Pinpoint the cell where the given text exists, returning its (x, y) midpoint coordinate. 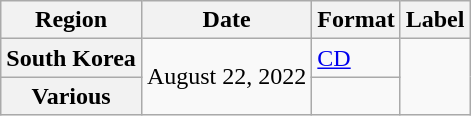
Format (356, 20)
CD (356, 58)
Region (72, 20)
Various (72, 96)
Date (226, 20)
Label (435, 20)
August 22, 2022 (226, 77)
South Korea (72, 58)
